Extract the [x, y] coordinate from the center of the cell holding the provided text.  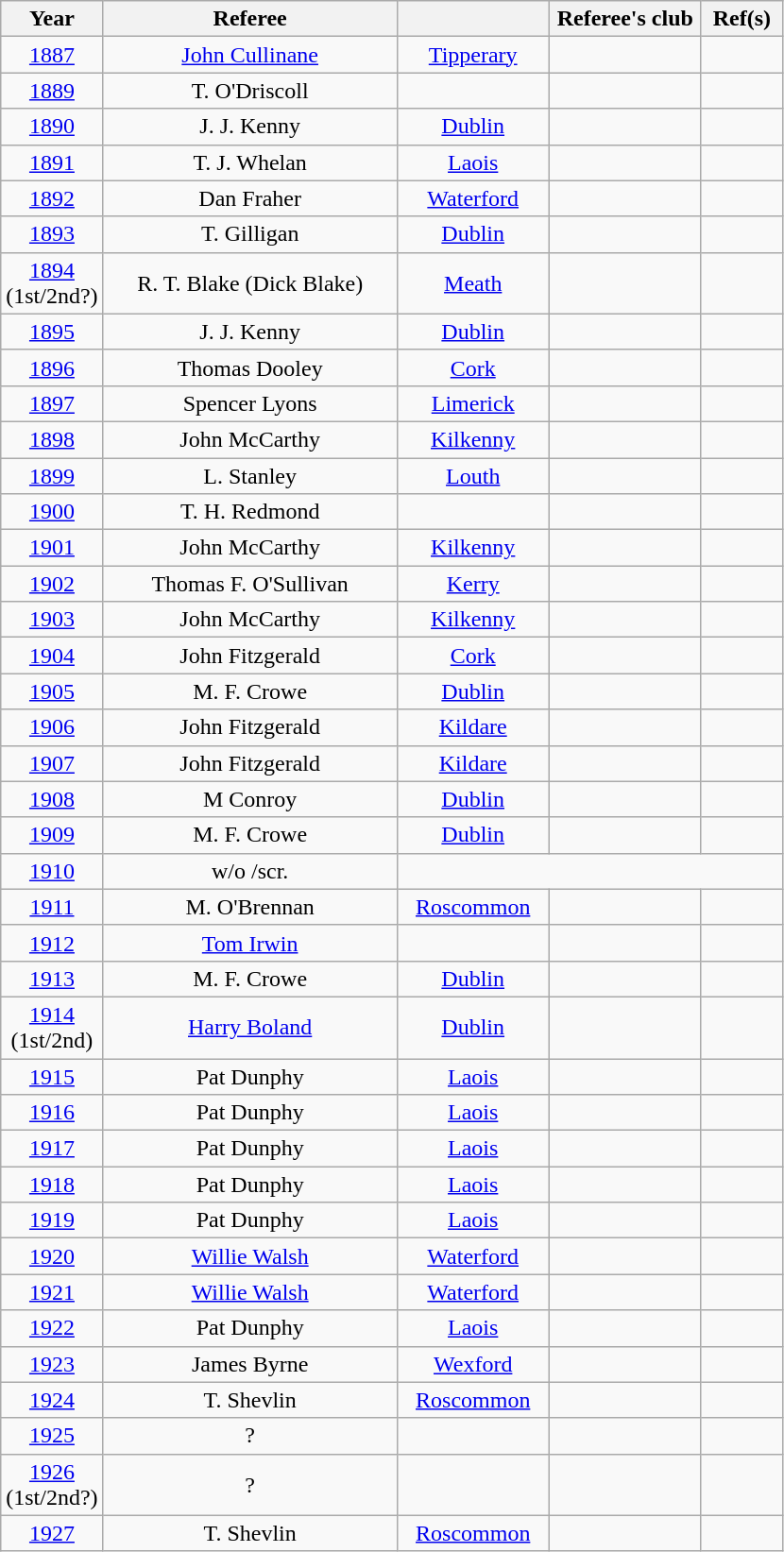
Referee [249, 19]
Wexford [472, 1364]
1912 [52, 943]
R. T. Blake (Dick Blake) [249, 283]
w/o /scr. [249, 871]
1918 [52, 1185]
T. H. Redmond [249, 512]
1898 [52, 439]
1906 [52, 727]
L. Stanley [249, 475]
T. J. Whelan [249, 162]
1924 [52, 1400]
James Byrne [249, 1364]
1902 [52, 584]
Thomas Dooley [249, 367]
Ref(s) [741, 19]
Spencer Lyons [249, 403]
1919 [52, 1220]
1913 [52, 979]
M. O'Brennan [249, 907]
1887 [52, 55]
1903 [52, 620]
1910 [52, 871]
1897 [52, 403]
Tipperary [472, 55]
1904 [52, 656]
Tom Irwin [249, 943]
1892 [52, 198]
Louth [472, 475]
1916 [52, 1113]
Year [52, 19]
1923 [52, 1364]
1893 [52, 234]
Referee's club [625, 19]
T. Gilligan [249, 234]
Harry Boland [249, 1028]
1922 [52, 1328]
1896 [52, 367]
1908 [52, 799]
1927 [52, 1533]
1920 [52, 1256]
1911 [52, 907]
1899 [52, 475]
John Cullinane [249, 55]
1905 [52, 691]
1890 [52, 127]
1917 [52, 1149]
1925 [52, 1436]
1891 [52, 162]
1921 [52, 1292]
1895 [52, 332]
T. O'Driscoll [249, 91]
Meath [472, 283]
1889 [52, 91]
1909 [52, 835]
Dan Fraher [249, 198]
Limerick [472, 403]
Thomas F. O'Sullivan [249, 584]
1894 (1st/2nd?) [52, 283]
1926 (1st/2nd?) [52, 1485]
1915 [52, 1076]
1914 (1st/2nd) [52, 1028]
1900 [52, 512]
1901 [52, 548]
Kerry [472, 584]
1907 [52, 763]
M Conroy [249, 799]
